Return (x, y) of the center of cell containing provided text 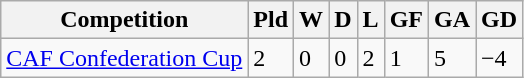
CAF Confederation Cup (124, 58)
−4 (500, 58)
GA (452, 20)
5 (452, 58)
Competition (124, 20)
L (370, 20)
1 (406, 58)
Pld (271, 20)
GF (406, 20)
GD (500, 20)
W (312, 20)
D (343, 20)
